Find where the given text appears and provide that cell's center as [X, Y] coordinate. 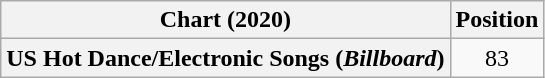
Position [497, 20]
US Hot Dance/Electronic Songs (Billboard) [226, 58]
Chart (2020) [226, 20]
83 [497, 58]
